Provide the (X, Y) coordinate of the cell's center where the given text is located.  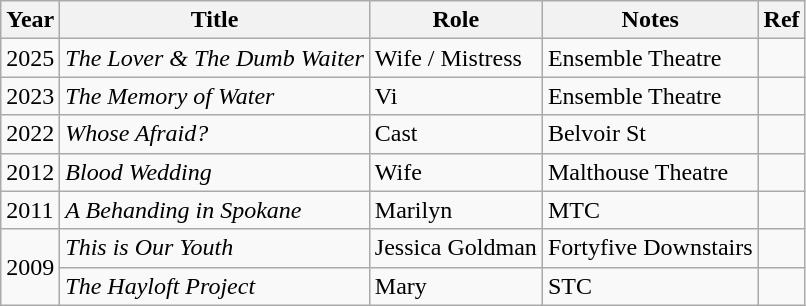
Whose Afraid? (215, 134)
Year (30, 20)
2009 (30, 267)
2022 (30, 134)
The Lover & The Dumb Waiter (215, 58)
Wife (456, 172)
Vi (456, 96)
Wife / Mistress (456, 58)
Title (215, 20)
The Hayloft Project (215, 286)
Mary (456, 286)
Cast (456, 134)
STC (650, 286)
The Memory of Water (215, 96)
MTC (650, 210)
Role (456, 20)
2023 (30, 96)
Belvoir St (650, 134)
Jessica Goldman (456, 248)
Blood Wedding (215, 172)
Malthouse Theatre (650, 172)
This is Our Youth (215, 248)
Ref (782, 20)
2012 (30, 172)
Marilyn (456, 210)
A Behanding in Spokane (215, 210)
Notes (650, 20)
2011 (30, 210)
2025 (30, 58)
Fortyfive Downstairs (650, 248)
